Determine the (x, y) coordinate at the center of the cell enclosing the given text.  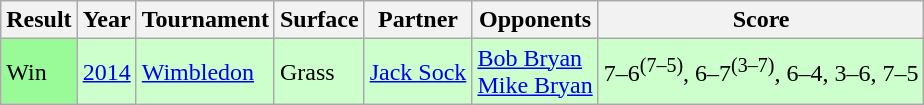
Grass (319, 72)
Opponents (535, 20)
Win (39, 72)
Bob Bryan Mike Bryan (535, 72)
Result (39, 20)
7–6(7–5), 6–7(3–7), 6–4, 3–6, 7–5 (761, 72)
Score (761, 20)
Tournament (205, 20)
Jack Sock (418, 72)
Year (106, 20)
Surface (319, 20)
Wimbledon (205, 72)
Partner (418, 20)
2014 (106, 72)
